Pinpoint the cell where the given text exists, returning its (X, Y) midpoint coordinate. 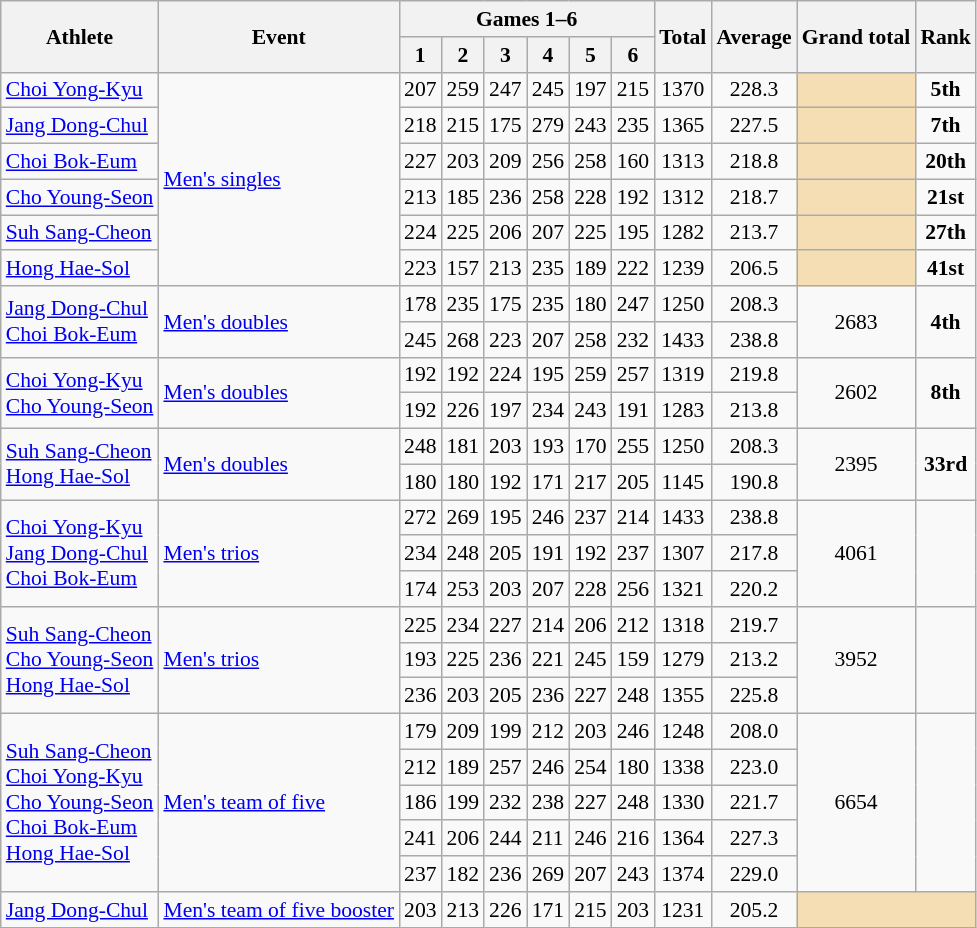
221.7 (754, 803)
213.8 (754, 411)
181 (464, 447)
Choi Bok-Eum (80, 162)
1330 (682, 803)
178 (420, 304)
219.8 (754, 375)
Athlete (80, 36)
21st (946, 197)
Choi Yong-KyuJang Dong-ChulChoi Bok-Eum (80, 554)
6654 (856, 803)
218 (420, 126)
7th (946, 126)
4th (946, 322)
216 (634, 839)
253 (464, 589)
229.0 (754, 874)
27th (946, 233)
1282 (682, 233)
219.7 (754, 625)
1307 (682, 554)
228.3 (754, 90)
Rank (946, 36)
217 (590, 482)
8th (946, 392)
Men's team of five booster (278, 910)
Suh Sang-CheonChoi Yong-KyuCho Young-SeonChoi Bok-EumHong Hae-Sol (80, 803)
1370 (682, 90)
182 (464, 874)
Grand total (856, 36)
186 (420, 803)
Men's singles (278, 179)
2395 (856, 464)
1312 (682, 197)
5 (590, 55)
227.5 (754, 126)
Average (754, 36)
220.2 (754, 589)
190.8 (754, 482)
1319 (682, 375)
254 (590, 767)
1313 (682, 162)
222 (634, 269)
33rd (946, 464)
205.2 (754, 910)
Suh Sang-CheonCho Young-SeonHong Hae-Sol (80, 660)
157 (464, 269)
213.2 (754, 660)
1279 (682, 660)
160 (634, 162)
Games 1–6 (526, 19)
4 (548, 55)
Suh Sang-CheonHong Hae-Sol (80, 464)
20th (946, 162)
Hong Hae-Sol (80, 269)
179 (420, 732)
2602 (856, 392)
1355 (682, 696)
244 (506, 839)
Jang Dong-ChulChoi Bok-Eum (80, 322)
159 (634, 660)
1365 (682, 126)
1338 (682, 767)
1 (420, 55)
223.0 (754, 767)
208.0 (754, 732)
Suh Sang-Cheon (80, 233)
241 (420, 839)
1248 (682, 732)
Men's team of five (278, 803)
Choi Yong-Kyu (80, 90)
1364 (682, 839)
218.8 (754, 162)
2 (464, 55)
1239 (682, 269)
185 (464, 197)
217.8 (754, 554)
213.7 (754, 233)
279 (548, 126)
174 (420, 589)
2683 (856, 322)
1318 (682, 625)
Cho Young-Seon (80, 197)
6 (634, 55)
4061 (856, 554)
272 (420, 518)
238 (548, 803)
268 (464, 340)
1231 (682, 910)
227.3 (754, 839)
1321 (682, 589)
5th (946, 90)
255 (634, 447)
218.7 (754, 197)
206.5 (754, 269)
1145 (682, 482)
3 (506, 55)
1283 (682, 411)
1374 (682, 874)
Choi Yong-KyuCho Young-Seon (80, 392)
221 (548, 660)
170 (590, 447)
225.8 (754, 696)
Total (682, 36)
211 (548, 839)
41st (946, 269)
Event (278, 36)
3952 (856, 660)
